Output the (x, y) coordinate of the center of the cell containing the given text.  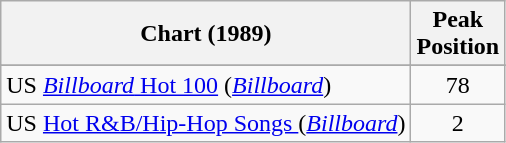
PeakPosition (458, 34)
US Hot R&B/Hip-Hop Songs (Billboard) (206, 123)
US Billboard Hot 100 (Billboard) (206, 85)
Chart (1989) (206, 34)
78 (458, 85)
2 (458, 123)
